Locate the cell with the specified text and output its (x, y) center coordinate. 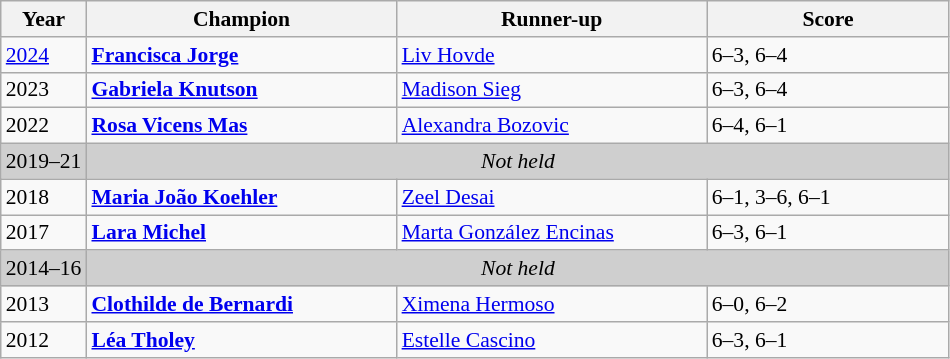
2022 (44, 126)
2023 (44, 90)
Score (828, 19)
6–0, 6–2 (828, 304)
2019–21 (44, 162)
2017 (44, 233)
Zeel Desai (552, 197)
Champion (241, 19)
2014–16 (44, 269)
2012 (44, 340)
2024 (44, 55)
Léa Tholey (241, 340)
Lara Michel (241, 233)
2013 (44, 304)
Alexandra Bozovic (552, 126)
Marta González Encinas (552, 233)
6–4, 6–1 (828, 126)
Madison Sieg (552, 90)
Runner-up (552, 19)
Gabriela Knutson (241, 90)
Francisca Jorge (241, 55)
Rosa Vicens Mas (241, 126)
Ximena Hermoso (552, 304)
Estelle Cascino (552, 340)
Liv Hovde (552, 55)
Clothilde de Bernardi (241, 304)
2018 (44, 197)
Year (44, 19)
6–1, 3–6, 6–1 (828, 197)
Maria João Koehler (241, 197)
